Extract the (X, Y) coordinate from the center of the cell holding the provided text.  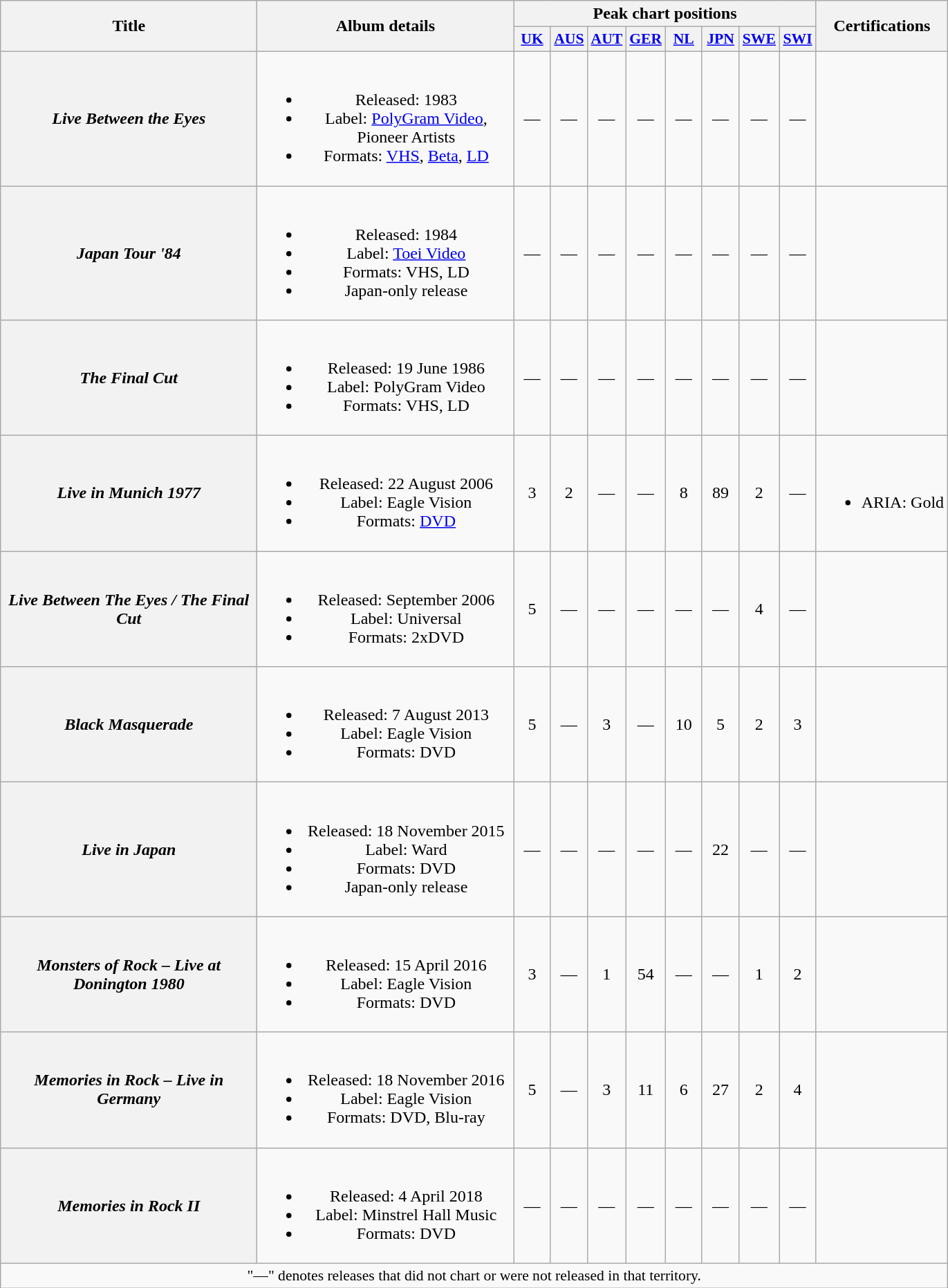
8 (683, 494)
NL (683, 39)
Released: September 2006Label: UniversalFormats: 2xDVD (386, 609)
UK (532, 39)
Released: 1984Label: Toei VideoFormats: VHS, LDJapan-only release (386, 252)
AUT (607, 39)
Certifications (882, 26)
89 (721, 494)
JPN (721, 39)
SWE (759, 39)
GER (646, 39)
10 (683, 725)
54 (646, 974)
ARIA: Gold (882, 494)
Released: 19 June 1986Label: PolyGram VideoFormats: VHS, LD (386, 378)
Monsters of Rock – Live at Donington 1980 (129, 974)
Peak chart positions (665, 14)
11 (646, 1090)
Released: 18 November 2016Label: Eagle VisionFormats: DVD, Blu-ray (386, 1090)
"—" denotes releases that did not chart or were not released in that territory. (474, 1276)
27 (721, 1090)
Black Masquerade (129, 725)
Live in Munich 1977 (129, 494)
Released: 7 August 2013Label: Eagle VisionFormats: DVD (386, 725)
Album details (386, 26)
Released: 4 April 2018Label: Minstrel Hall MusicFormats: DVD (386, 1205)
The Final Cut (129, 378)
Memories in Rock – Live in Germany (129, 1090)
Live in Japan (129, 849)
Released: 18 November 2015Label: WardFormats: DVDJapan-only release (386, 849)
6 (683, 1090)
Live Between The Eyes / The Final Cut (129, 609)
Japan Tour '84 (129, 252)
Title (129, 26)
Released: 1983Label: PolyGram Video, Pioneer ArtistsFormats: VHS, Beta, LD (386, 118)
Released: 15 April 2016Label: Eagle VisionFormats: DVD (386, 974)
SWI (798, 39)
AUS (568, 39)
Live Between the Eyes (129, 118)
22 (721, 849)
Released: 22 August 2006Label: Eagle VisionFormats: DVD (386, 494)
Memories in Rock II (129, 1205)
